Capture the cell that displays the provided text and extract its [x, y] central coordinate. 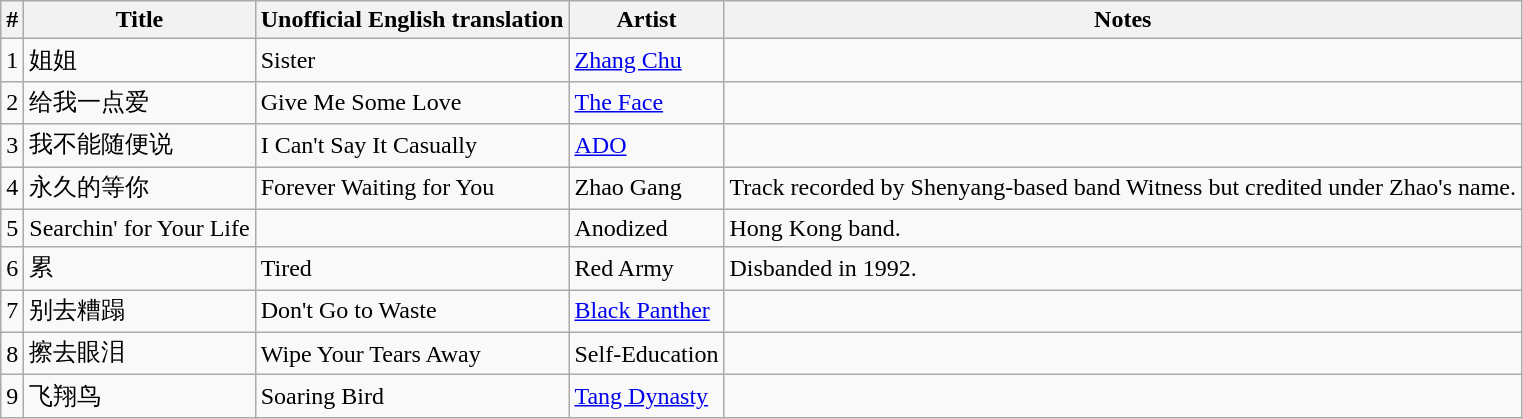
Artist [646, 20]
永久的等你 [140, 188]
Sister [412, 60]
ADO [646, 146]
2 [12, 102]
9 [12, 396]
Anodized [646, 228]
3 [12, 146]
1 [12, 60]
累 [140, 268]
8 [12, 354]
飞翔鸟 [140, 396]
Don't Go to Waste [412, 312]
Red Army [646, 268]
别去糟蹋 [140, 312]
Self-Education [646, 354]
Track recorded by Shenyang-based band Witness but credited under Zhao's name. [1123, 188]
Forever Waiting for You [412, 188]
Give Me Some Love [412, 102]
# [12, 20]
Unofficial English translation [412, 20]
Title [140, 20]
我不能随便说 [140, 146]
给我一点爱 [140, 102]
7 [12, 312]
I Can't Say It Casually [412, 146]
Searchin' for Your Life [140, 228]
Tang Dynasty [646, 396]
Zhang Chu [646, 60]
Soaring Bird [412, 396]
Tired [412, 268]
Wipe Your Tears Away [412, 354]
Notes [1123, 20]
4 [12, 188]
擦去眼泪 [140, 354]
5 [12, 228]
Disbanded in 1992. [1123, 268]
姐姐 [140, 60]
The Face [646, 102]
6 [12, 268]
Hong Kong band. [1123, 228]
Zhao Gang [646, 188]
Black Panther [646, 312]
